Search for the cell housing the specified text and yield its (x, y) center coordinate. 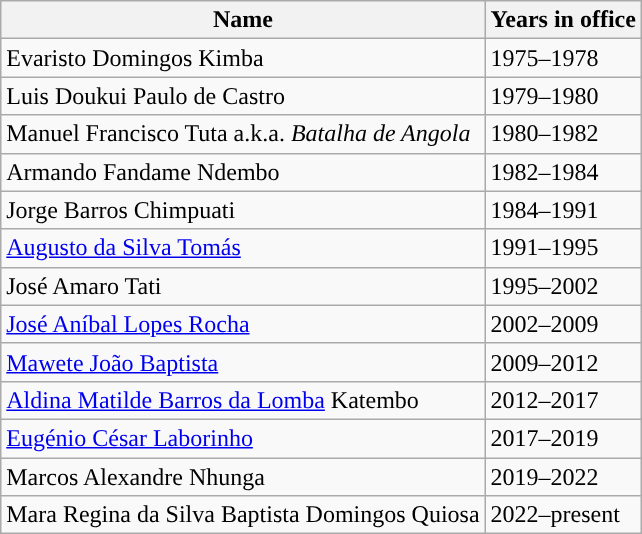
2019–2022 (563, 477)
Aldina Matilde Barros da Lomba Katembo (243, 400)
1975–1978 (563, 58)
2002–2009 (563, 324)
2017–2019 (563, 438)
Armando Fandame Ndembo (243, 172)
1991–1995 (563, 248)
José Aníbal Lopes Rocha (243, 324)
1980–1982 (563, 134)
Evaristo Domingos Kimba (243, 58)
1982–1984 (563, 172)
2009–2012 (563, 362)
José Amaro Tati (243, 286)
2012–2017 (563, 400)
Eugénio César Laborinho (243, 438)
Mara Regina da Silva Baptista Domingos Quiosa (243, 515)
Name (243, 20)
Jorge Barros Chimpuati (243, 210)
Luis Doukui Paulo de Castro (243, 96)
Marcos Alexandre Nhunga (243, 477)
1979–1980 (563, 96)
Manuel Francisco Tuta a.k.a. Batalha de Angola (243, 134)
1995–2002 (563, 286)
Years in office (563, 20)
1984–1991 (563, 210)
Augusto da Silva Tomás (243, 248)
2022–present (563, 515)
Mawete João Baptista (243, 362)
